Detect which cell encompasses the target text, then output its [x, y] center coordinate. 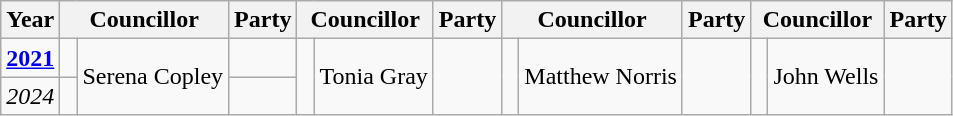
John Wells [826, 77]
2021 [30, 58]
Tonia Gray [374, 77]
Matthew Norris [601, 77]
Serena Copley [153, 77]
2024 [30, 96]
Year [30, 20]
